Provide the (x, y) coordinate of the cell's center where the given text is located.  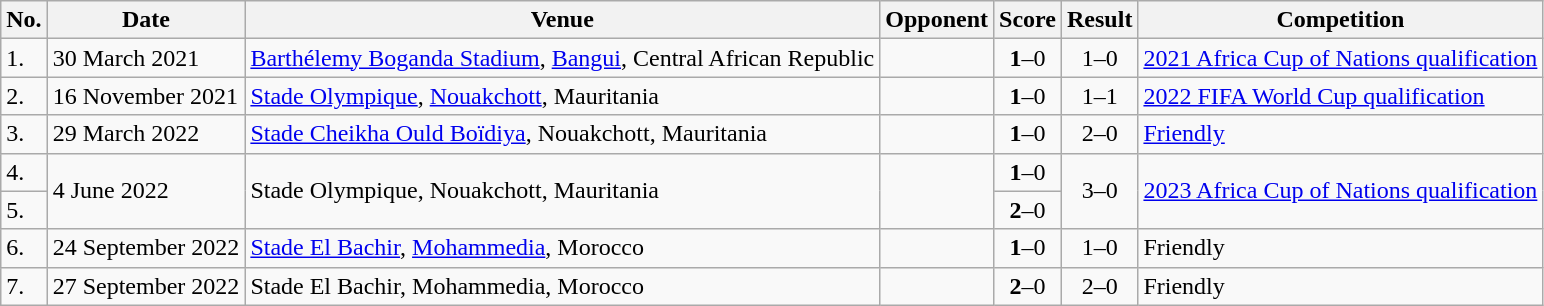
1–1 (1100, 96)
Date (146, 20)
4. (24, 172)
7. (24, 286)
No. (24, 20)
3. (24, 134)
1. (24, 58)
5. (24, 210)
Opponent (937, 20)
16 November 2021 (146, 96)
4 June 2022 (146, 191)
3–0 (1100, 191)
Stade Cheikha Ould Boïdiya, Nouakchott, Mauritania (562, 134)
2023 Africa Cup of Nations qualification (1340, 191)
Score (1028, 20)
2021 Africa Cup of Nations qualification (1340, 58)
Barthélemy Boganda Stadium, Bangui, Central African Republic (562, 58)
24 September 2022 (146, 248)
6. (24, 248)
29 March 2022 (146, 134)
2. (24, 96)
30 March 2021 (146, 58)
27 September 2022 (146, 286)
Result (1100, 20)
2022 FIFA World Cup qualification (1340, 96)
Competition (1340, 20)
Venue (562, 20)
